Provide the (X, Y) coordinate of the cell's center where the given text is located.  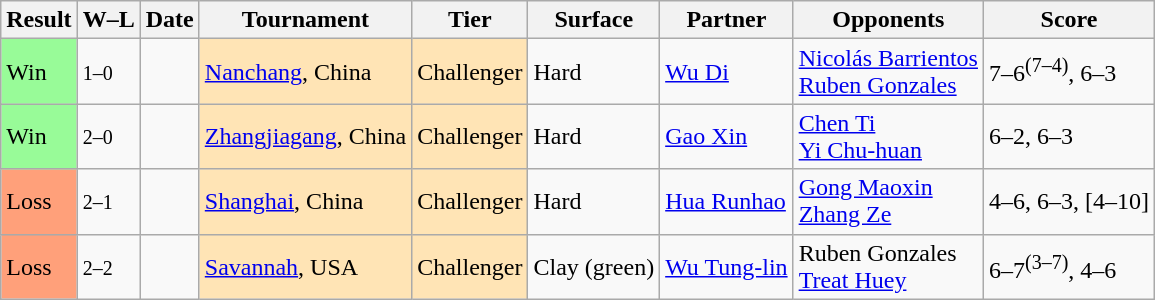
Nicolás Barrientos Ruben Gonzales (888, 72)
1–0 (108, 72)
Savannah, USA (305, 266)
Tier (470, 20)
Opponents (888, 20)
6–7(3–7), 4–6 (1068, 266)
W–L (108, 20)
Date (170, 20)
Ruben Gonzales Treat Huey (888, 266)
Zhangjiagang, China (305, 136)
2–1 (108, 202)
Nanchang, China (305, 72)
4–6, 6–3, [4–10] (1068, 202)
2–0 (108, 136)
Result (39, 20)
7–6(7–4), 6–3 (1068, 72)
2–2 (108, 266)
Score (1068, 20)
Gong Maoxin Zhang Ze (888, 202)
Partner (726, 20)
Chen Ti Yi Chu-huan (888, 136)
6–2, 6–3 (1068, 136)
Wu Tung-lin (726, 266)
Clay (green) (594, 266)
Gao Xin (726, 136)
Surface (594, 20)
Wu Di (726, 72)
Shanghai, China (305, 202)
Hua Runhao (726, 202)
Tournament (305, 20)
